Determine the (x, y) coordinate at the center of the cell enclosing the given text.  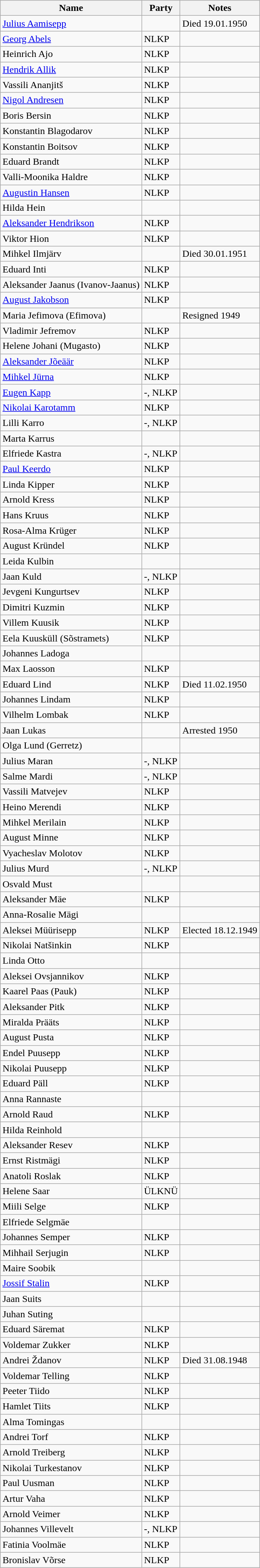
Heinrich Ajo (71, 54)
Jaan Suits (71, 1299)
Party (161, 8)
Julius Murd (71, 868)
Endel Puusepp (71, 1053)
Arrested 1950 (220, 730)
Vyacheslav Molotov (71, 853)
Andrei Ždanov (71, 1360)
Johannes Semper (71, 1237)
Rosa-Alma Krüger (71, 530)
Nikolai Puusepp (71, 1068)
Aleksei Müürisepp (71, 930)
Aleksander Jõeäär (71, 361)
Nikolai Turkestanov (71, 1468)
Augustin Hansen (71, 193)
Mihkel Jürna (71, 377)
Viktor Hion (71, 239)
Notes (220, 8)
Paul Keerdo (71, 469)
Resigned 1949 (220, 315)
Jevgeni Kungurtsev (71, 592)
Villem Kuusik (71, 623)
Arnold Treiberg (71, 1453)
Arnold Veimer (71, 1514)
Mihkel Ilmjärv (71, 254)
Olga Lund (Gerretz) (71, 746)
Anna-Rosalie Mägi (71, 914)
Hamlet Tiits (71, 1406)
Valli-Moonika Haldre (71, 177)
Aleksander Jaanus (Ivanov-Jaanus) (71, 285)
August Kründel (71, 546)
Konstantin Blagodarov (71, 131)
Marta Karrus (71, 438)
Vassili Matvejev (71, 792)
ÜLKNÜ (161, 1191)
Dimitri Kuzmin (71, 607)
Hans Kruus (71, 515)
Voldemar Zukker (71, 1345)
Linda Otto (71, 961)
Helene Saar (71, 1191)
Died 11.02.1950 (220, 684)
Maria Jefimova (Efimova) (71, 315)
Hilda Hein (71, 208)
Osvald Must (71, 884)
Konstantin Boitsov (71, 146)
Name (71, 8)
Linda Kipper (71, 484)
Juhan Suting (71, 1314)
Elected 18.12.1949 (220, 930)
Elfriede Kastra (71, 454)
Mihhail Serjugin (71, 1253)
Aleksander Pitk (71, 1007)
Eduard Säremat (71, 1329)
Eduard Päll (71, 1084)
Eduard Brandt (71, 161)
Maire Soobik (71, 1268)
Nikolai Karotamm (71, 407)
Johannes Villevelt (71, 1529)
Kaarel Paas (Pauk) (71, 992)
Vilhelm Lombak (71, 715)
Aleksander Resev (71, 1145)
Artur Vaha (71, 1499)
Eela Kuusküll (Sõstramets) (71, 638)
Aleksei Ovsjannikov (71, 976)
Eduard Lind (71, 684)
Elfriede Selgmäe (71, 1222)
Boris Bersin (71, 115)
Arnold Raud (71, 1114)
August Pusta (71, 1038)
Fatinia Voolmäe (71, 1545)
Jaan Kuld (71, 576)
August Minne (71, 838)
Andrei Torf (71, 1437)
Miralda Prääts (71, 1022)
Arnold Kress (71, 500)
Vladimir Jefremov (71, 331)
August Jakobson (71, 300)
Johannes Ladoga (71, 653)
Vassili Ananjitš (71, 85)
Eugen Kapp (71, 392)
Lilli Karro (71, 423)
Paul Uusman (71, 1483)
Bronislav Võrse (71, 1560)
Died 19.01.1950 (220, 23)
Jaan Lukas (71, 730)
Nikolai Natšinkin (71, 945)
Anna Rannaste (71, 1099)
Julius Maran (71, 761)
Heino Merendi (71, 807)
Aleksander Hendrikson (71, 223)
Died 31.08.1948 (220, 1360)
Salme Mardi (71, 776)
Peeter Tiido (71, 1391)
Jossif Stalin (71, 1283)
Voldemar Telling (71, 1375)
Helene Johani (Mugasto) (71, 346)
Anatoli Roslak (71, 1176)
Aleksander Mäe (71, 899)
Nigol Andresen (71, 100)
Max Laosson (71, 669)
Mihkel Merilain (71, 822)
Ernst Ristmägi (71, 1160)
Leida Kulbin (71, 561)
Died 30.01.1951 (220, 254)
Miili Selge (71, 1207)
Julius Aamisepp (71, 23)
Hilda Reinhold (71, 1130)
Alma Tomingas (71, 1421)
Johannes Lindam (71, 700)
Eduard Inti (71, 269)
Hendrik Allik (71, 69)
Georg Abels (71, 39)
